Identify which cell holds the provided text, then report its [x, y] central coordinate. 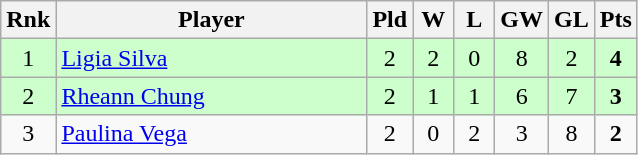
Rnk [28, 20]
L [474, 20]
W [434, 20]
Paulina Vega [212, 134]
Player [212, 20]
GL [572, 20]
6 [522, 96]
Pld [390, 20]
4 [616, 58]
7 [572, 96]
Ligia Silva [212, 58]
GW [522, 20]
Pts [616, 20]
Rheann Chung [212, 96]
